Capture the cell that displays the provided text and extract its [X, Y] central coordinate. 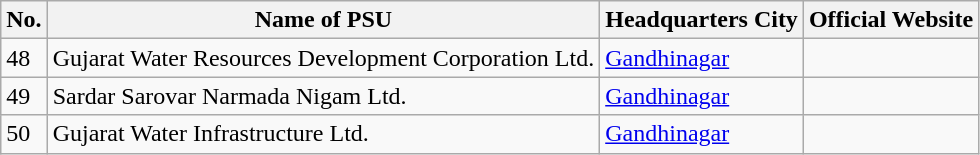
Official Website [890, 20]
Gujarat Water Resources Development Corporation Ltd. [324, 58]
Gujarat Water Infrastructure Ltd. [324, 134]
49 [24, 96]
No. [24, 20]
50 [24, 134]
48 [24, 58]
Sardar Sarovar Narmada Nigam Ltd. [324, 96]
Headquarters City [702, 20]
Name of PSU [324, 20]
